Search for the cell housing the specified text and yield its (X, Y) center coordinate. 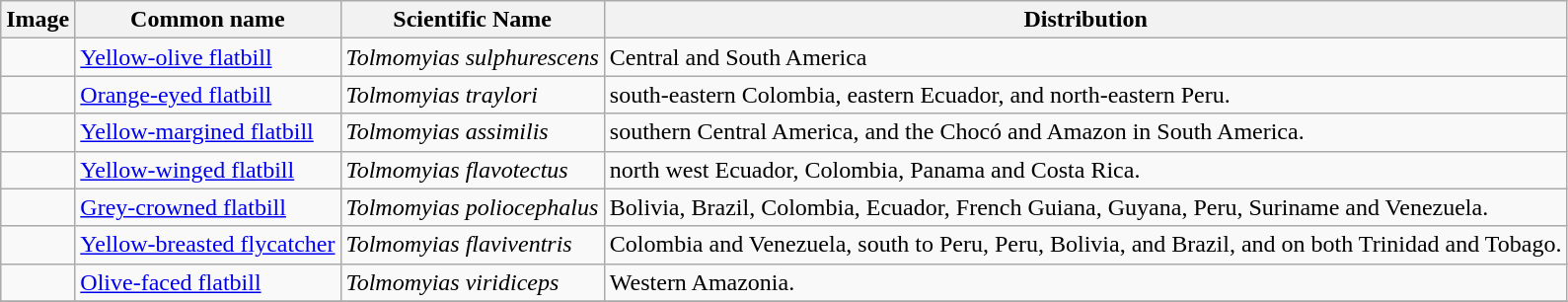
Western Amazonia. (1085, 282)
Tolmomyias flavotectus (472, 170)
southern Central America, and the Chocó and Amazon in South America. (1085, 132)
Yellow-winged flatbill (207, 170)
south-eastern Colombia, eastern Ecuador, and north-eastern Peru. (1085, 95)
Yellow-olive flatbill (207, 57)
Orange-eyed flatbill (207, 95)
Tolmomyias poliocephalus (472, 207)
Tolmomyias viridiceps (472, 282)
Bolivia, Brazil, Colombia, Ecuador, French Guiana, Guyana, Peru, Suriname and Venezuela. (1085, 207)
Image (37, 20)
Distribution (1085, 20)
north west Ecuador, Colombia, Panama and Costa Rica. (1085, 170)
Scientific Name (472, 20)
Colombia and Venezuela, south to Peru, Peru, Bolivia, and Brazil, and on both Trinidad and Tobago. (1085, 245)
Tolmomyias sulphurescens (472, 57)
Tolmomyias flaviventris (472, 245)
Yellow-breasted flycatcher (207, 245)
Olive-faced flatbill (207, 282)
Grey-crowned flatbill (207, 207)
Tolmomyias assimilis (472, 132)
Tolmomyias traylori (472, 95)
Central and South America (1085, 57)
Yellow-margined flatbill (207, 132)
Common name (207, 20)
